Pinpoint the cell where the given text exists, returning its (X, Y) midpoint coordinate. 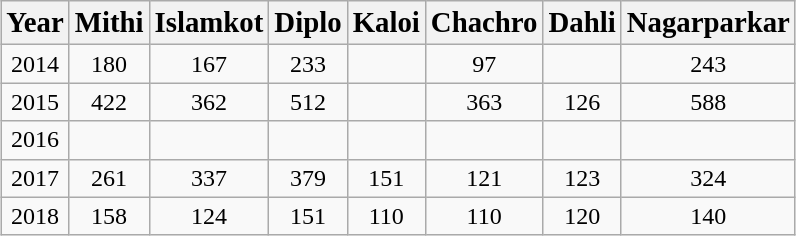
243 (708, 64)
180 (109, 64)
379 (308, 178)
Mithi (109, 23)
158 (109, 216)
120 (582, 216)
121 (484, 178)
363 (484, 102)
2015 (36, 102)
422 (109, 102)
Nagarparkar (708, 23)
233 (308, 64)
Islamkot (209, 23)
126 (582, 102)
Dahli (582, 23)
2014 (36, 64)
124 (209, 216)
2017 (36, 178)
Diplo (308, 23)
123 (582, 178)
337 (209, 178)
2018 (36, 216)
Year (36, 23)
Chachro (484, 23)
167 (209, 64)
512 (308, 102)
2016 (36, 140)
Kaloi (386, 23)
97 (484, 64)
362 (209, 102)
324 (708, 178)
261 (109, 178)
588 (708, 102)
140 (708, 216)
